From the cell containing the given text, extract its center point as [x, y] coordinate. 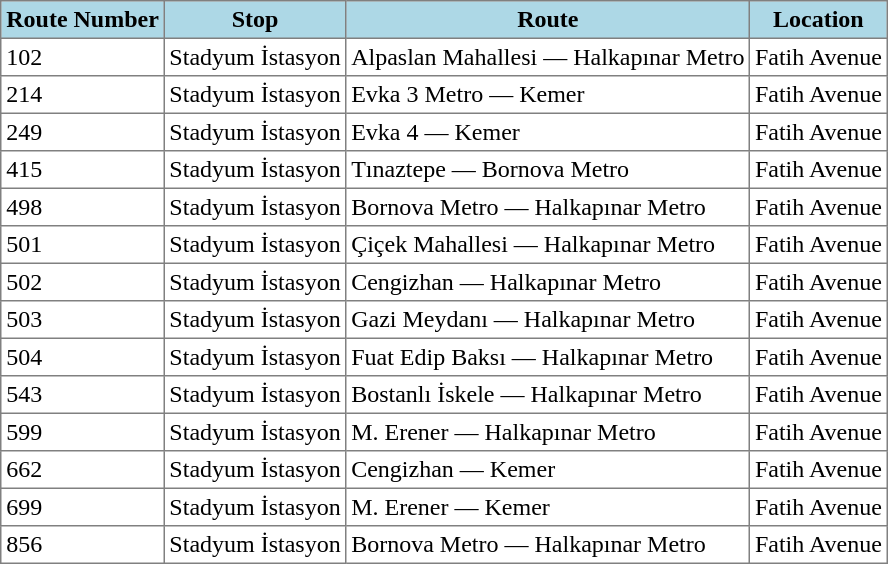
Çiçek Mahallesi — Halkapınar Metro [548, 245]
Route [548, 20]
498 [82, 207]
543 [82, 395]
504 [82, 357]
M. Erener — Halkapınar Metro [548, 432]
699 [82, 507]
502 [82, 282]
Alpaslan Mahallesi — Halkapınar Metro [548, 57]
Cengizhan — Kemer [548, 470]
Evka 3 Metro — Kemer [548, 95]
Stop [255, 20]
M. Erener — Kemer [548, 507]
Fuat Edip Baksı — Halkapınar Metro [548, 357]
503 [82, 320]
Tınaztepe — Bornova Metro [548, 170]
Route Number [82, 20]
599 [82, 432]
415 [82, 170]
856 [82, 545]
Evka 4 — Kemer [548, 132]
249 [82, 132]
214 [82, 95]
102 [82, 57]
Gazi Meydanı — Halkapınar Metro [548, 320]
Cengizhan — Halkapınar Metro [548, 282]
662 [82, 470]
Bostanlı İskele — Halkapınar Metro [548, 395]
Location [818, 20]
501 [82, 245]
